Determine the (x, y) coordinate at the center of the cell enclosing the given text.  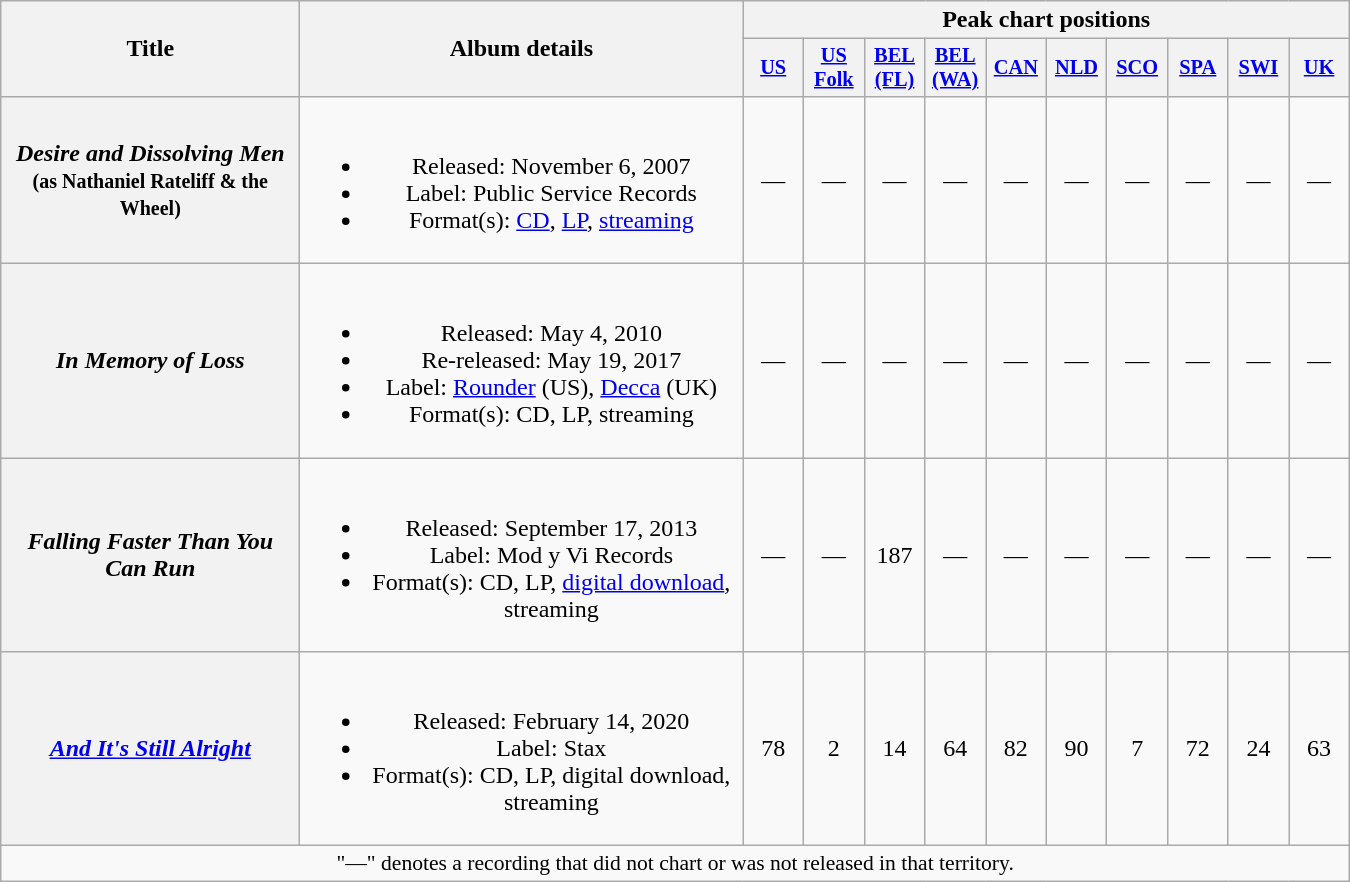
BEL(WA) (956, 68)
"—" denotes a recording that did not chart or was not released in that territory. (676, 864)
In Memory of Loss (150, 361)
NLD (1076, 68)
Title (150, 49)
UK (1320, 68)
187 (894, 555)
Released: May 4, 2010Re-released: May 19, 2017Label: Rounder (US), Decca (UK)Format(s): CD, LP, streaming (522, 361)
82 (1016, 749)
US (774, 68)
Released: November 6, 2007Label: Public Service RecordsFormat(s): CD, LP, streaming (522, 180)
SPA (1198, 68)
SCO (1138, 68)
USFolk (834, 68)
63 (1320, 749)
CAN (1016, 68)
Album details (522, 49)
Desire and Dissolving Men(as Nathaniel Rateliff & the Wheel) (150, 180)
Released: September 17, 2013Label: Mod y Vi RecordsFormat(s): CD, LP, digital download, streaming (522, 555)
BEL(FL) (894, 68)
72 (1198, 749)
And It's Still Alright (150, 749)
Released: February 14, 2020Label: StaxFormat(s): CD, LP, digital download, streaming (522, 749)
90 (1076, 749)
24 (1258, 749)
2 (834, 749)
64 (956, 749)
SWI (1258, 68)
14 (894, 749)
Falling Faster Than You Can Run (150, 555)
78 (774, 749)
7 (1138, 749)
Peak chart positions (1046, 20)
